Find where the given text appears and provide that cell's center as [X, Y] coordinate. 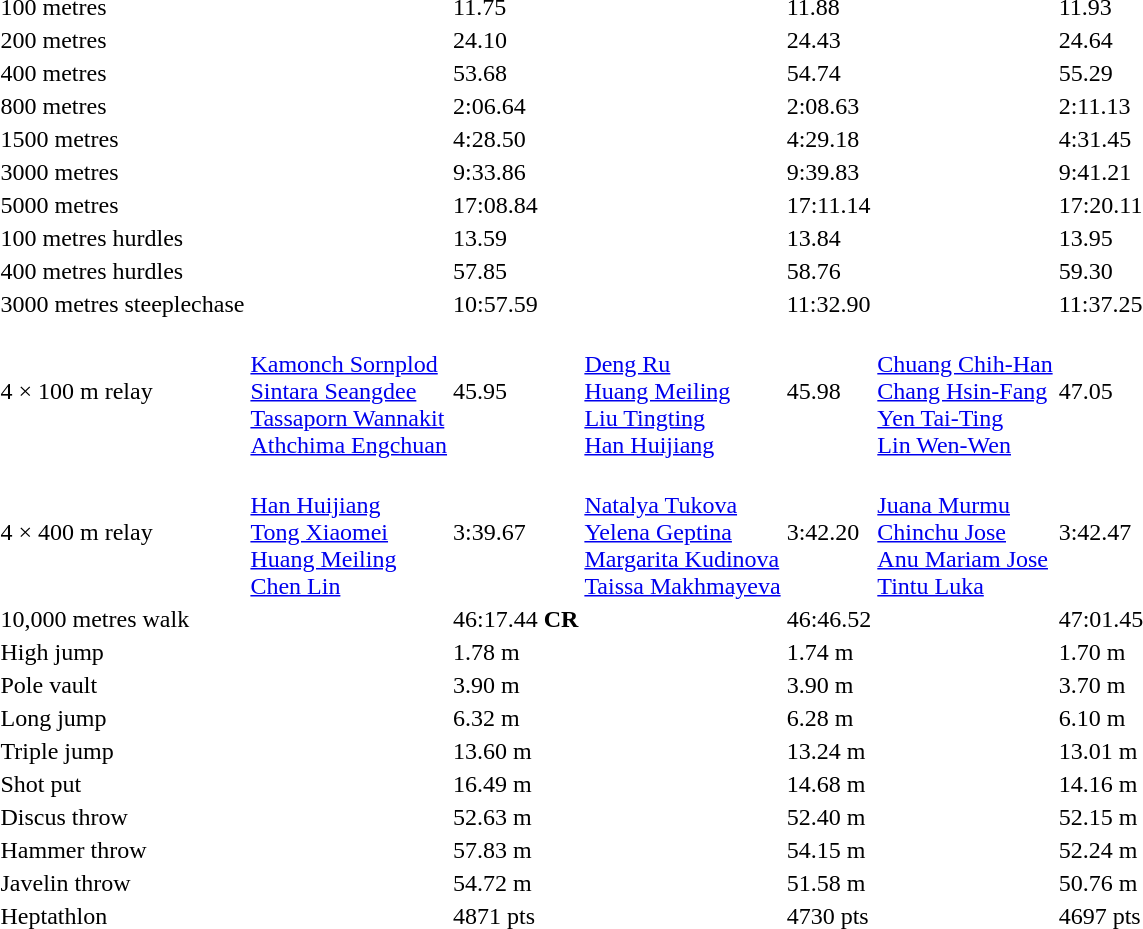
24.43 [829, 40]
2:06.64 [516, 106]
53.68 [516, 73]
Han HuijiangTong XiaomeiHuang MeilingChen Lin [349, 532]
54.74 [829, 73]
16.49 m [516, 784]
11:32.90 [829, 304]
Natalya TukovaYelena GeptinaMargarita KudinovaTaissa Makhmayeva [682, 532]
54.15 m [829, 850]
45.98 [829, 391]
6.32 m [516, 718]
3:39.67 [516, 532]
52.40 m [829, 817]
2:08.63 [829, 106]
46:46.52 [829, 619]
4:29.18 [829, 139]
1.74 m [829, 652]
57.83 m [516, 850]
14.68 m [829, 784]
Juana MurmuChinchu JoseAnu Mariam JoseTintu Luka [965, 532]
3:42.20 [829, 532]
Chuang Chih-HanChang Hsin-FangYen Tai-TingLin Wen-Wen [965, 391]
9:39.83 [829, 172]
52.63 m [516, 817]
24.10 [516, 40]
46:17.44 CR [516, 619]
10:57.59 [516, 304]
54.72 m [516, 883]
17:08.84 [516, 205]
51.58 m [829, 883]
Kamonch SornplodSintara SeangdeeTassaporn WannakitAthchima Engchuan [349, 391]
4:28.50 [516, 139]
58.76 [829, 271]
Deng RuHuang MeilingLiu TingtingHan Huijiang [682, 391]
13.60 m [516, 751]
1.78 m [516, 652]
57.85 [516, 271]
6.28 m [829, 718]
45.95 [516, 391]
9:33.86 [516, 172]
13.24 m [829, 751]
17:11.14 [829, 205]
13.84 [829, 238]
13.59 [516, 238]
